Capture the cell that displays the provided text and extract its (X, Y) central coordinate. 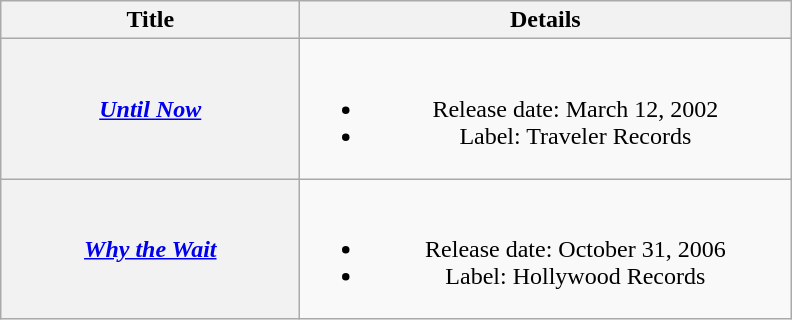
Title (150, 20)
Release date: October 31, 2006Label: Hollywood Records (546, 249)
Until Now (150, 109)
Why the Wait (150, 249)
Details (546, 20)
Release date: March 12, 2002Label: Traveler Records (546, 109)
